Determine the (X, Y) coordinate at the center of the cell enclosing the given text.  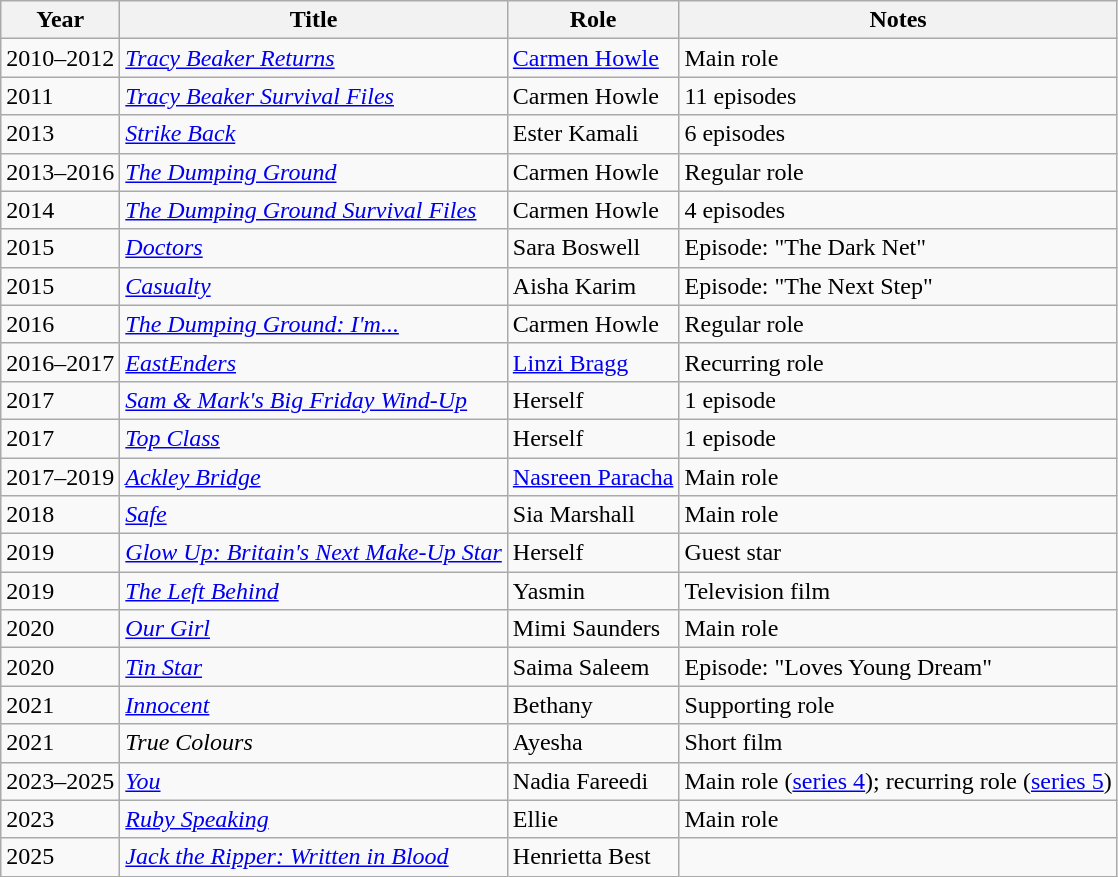
2013 (60, 134)
Notes (898, 20)
Year (60, 20)
Glow Up: Britain's Next Make-Up Star (314, 553)
Guest star (898, 553)
Mimi Saunders (593, 629)
Tin Star (314, 667)
The Dumping Ground (314, 172)
2023 (60, 819)
Ellie (593, 819)
4 episodes (898, 210)
Television film (898, 591)
Episode: "The Next Step" (898, 286)
The Dumping Ground Survival Files (314, 210)
Bethany (593, 705)
11 episodes (898, 96)
You (314, 781)
6 episodes (898, 134)
2011 (60, 96)
Nadia Fareedi (593, 781)
Linzi Bragg (593, 362)
Ayesha (593, 743)
2016 (60, 324)
Casualty (314, 286)
Yasmin (593, 591)
The Dumping Ground: I'm... (314, 324)
Tracy Beaker Survival Files (314, 96)
Sia Marshall (593, 515)
2023–2025 (60, 781)
Short film (898, 743)
Episode: "Loves Young Dream" (898, 667)
The Left Behind (314, 591)
Role (593, 20)
Sam & Mark's Big Friday Wind-Up (314, 400)
Title (314, 20)
EastEnders (314, 362)
True Colours (314, 743)
2018 (60, 515)
Jack the Ripper: Written in Blood (314, 857)
Ackley Bridge (314, 477)
Episode: "The Dark Net" (898, 248)
2010–2012 (60, 58)
Sara Boswell (593, 248)
Saima Saleem (593, 667)
2017–2019 (60, 477)
Safe (314, 515)
Top Class (314, 438)
Innocent (314, 705)
Recurring role (898, 362)
2016–2017 (60, 362)
Doctors (314, 248)
Aisha Karim (593, 286)
Tracy Beaker Returns (314, 58)
Henrietta Best (593, 857)
Ruby Speaking (314, 819)
2013–2016 (60, 172)
Strike Back (314, 134)
2014 (60, 210)
Nasreen Paracha (593, 477)
2025 (60, 857)
Supporting role (898, 705)
Our Girl (314, 629)
Main role (series 4); recurring role (series 5) (898, 781)
Ester Kamali (593, 134)
